Return (x, y) of the center of cell containing provided text 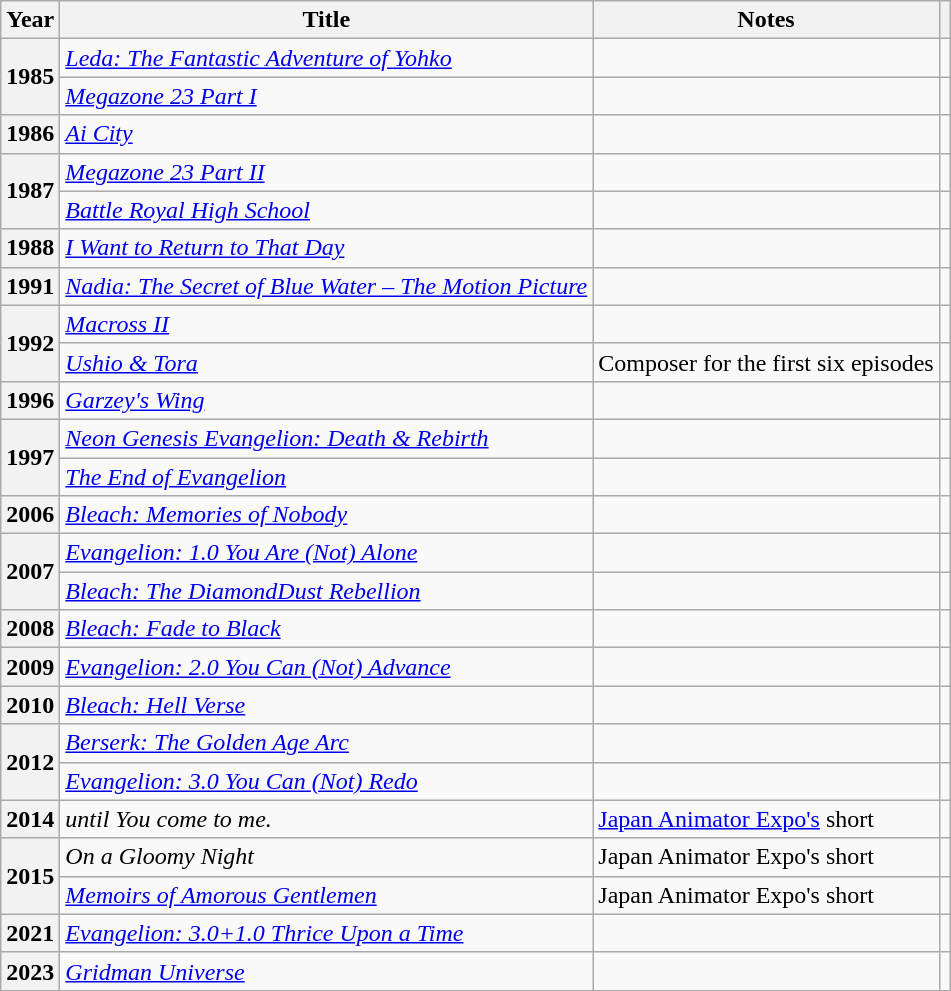
Bleach: Hell Verse (326, 705)
Ai City (326, 134)
2021 (30, 933)
Evangelion: 2.0 You Can (Not) Advance (326, 667)
2023 (30, 971)
2006 (30, 515)
2010 (30, 705)
Bleach: Memories of Nobody (326, 515)
Evangelion: 3.0+1.0 Thrice Upon a Time (326, 933)
1996 (30, 400)
2008 (30, 629)
Berserk: The Golden Age Arc (326, 743)
Leda: The Fantastic Adventure of Yohko (326, 58)
until You come to me. (326, 819)
1985 (30, 77)
Composer for the first six episodes (766, 362)
Nadia: The Secret of Blue Water – The Motion Picture (326, 286)
I Want to Return to That Day (326, 248)
Macross II (326, 324)
Year (30, 20)
Ushio & Tora (326, 362)
1988 (30, 248)
Bleach: The DiamondDust Rebellion (326, 591)
Memoirs of Amorous Gentlemen (326, 895)
Megazone 23 Part II (326, 172)
2014 (30, 819)
Neon Genesis Evangelion: Death & Rebirth (326, 438)
Battle Royal High School (326, 210)
On a Gloomy Night (326, 857)
1986 (30, 134)
1997 (30, 457)
1987 (30, 191)
Megazone 23 Part I (326, 96)
The End of Evangelion (326, 477)
Gridman Universe (326, 971)
2012 (30, 762)
1991 (30, 286)
Notes (766, 20)
2009 (30, 667)
Bleach: Fade to Black (326, 629)
1992 (30, 343)
2015 (30, 876)
Evangelion: 1.0 You Are (Not) Alone (326, 553)
2007 (30, 572)
Title (326, 20)
Garzey's Wing (326, 400)
Evangelion: 3.0 You Can (Not) Redo (326, 781)
